Locate the cell with the specified text and output its (x, y) center coordinate. 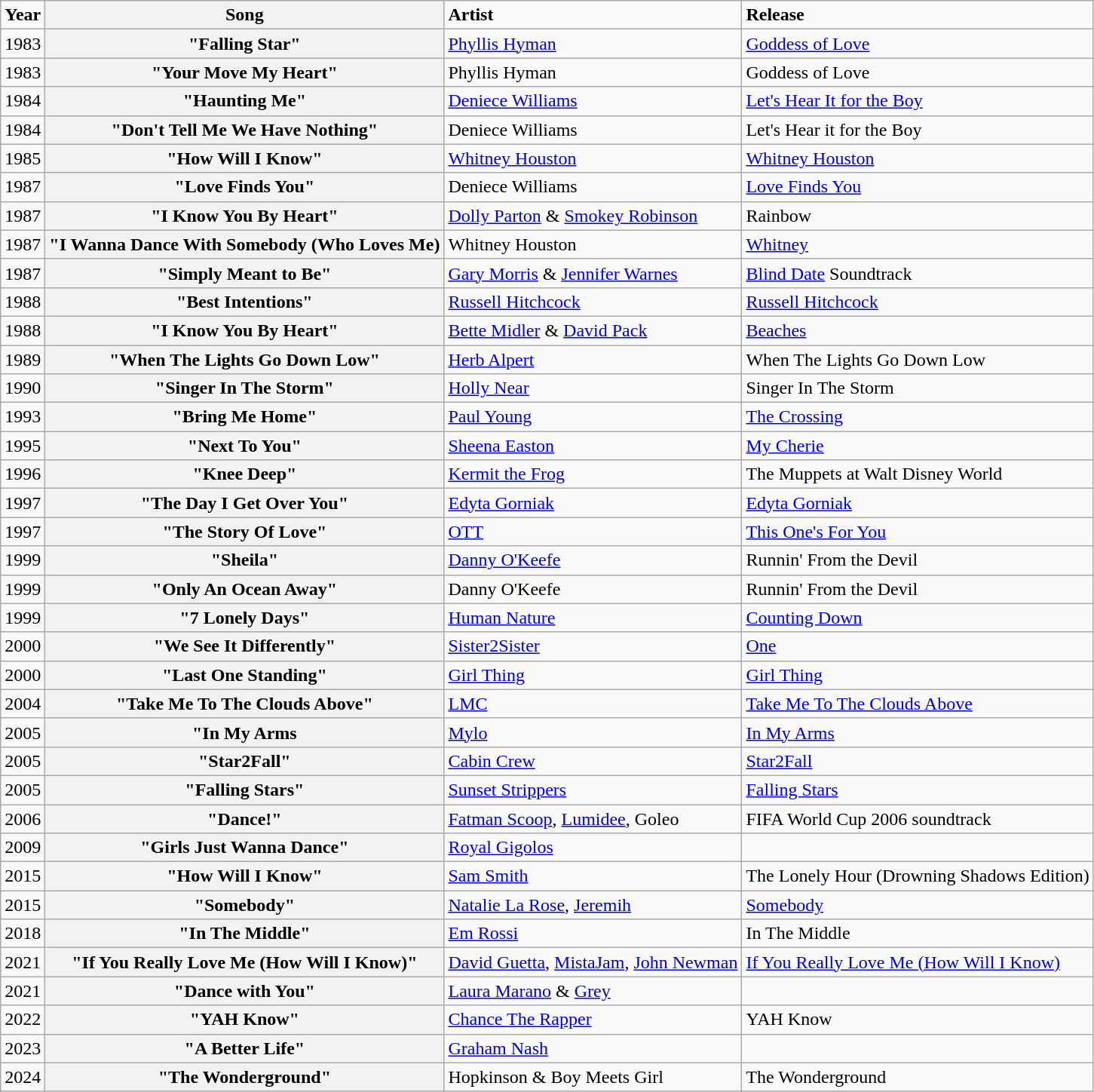
"Dance with You" (244, 991)
1990 (23, 388)
"Dance!" (244, 818)
"I Wanna Dance With Somebody (Who Loves Me) (244, 244)
"When The Lights Go Down Low" (244, 360)
Holly Near (593, 388)
Take Me To The Clouds Above (918, 704)
Artist (593, 15)
Whitney (918, 244)
2009 (23, 848)
In The Middle (918, 934)
The Crossing (918, 417)
Beaches (918, 330)
Sheena Easton (593, 446)
One (918, 646)
In My Arms (918, 732)
"We See It Differently" (244, 646)
2006 (23, 818)
Em Rossi (593, 934)
"Next To You" (244, 446)
"Haunting Me" (244, 101)
OTT (593, 532)
"Sheila" (244, 560)
Royal Gigolos (593, 848)
"Girls Just Wanna Dance" (244, 848)
LMC (593, 704)
"Knee Deep" (244, 474)
Paul Young (593, 417)
2018 (23, 934)
Natalie La Rose, Jeremih (593, 905)
The Muppets at Walt Disney World (918, 474)
YAH Know (918, 1020)
Chance The Rapper (593, 1020)
"Falling Star" (244, 44)
Let's Hear it for the Boy (918, 130)
2004 (23, 704)
My Cherie (918, 446)
"Bring Me Home" (244, 417)
Kermit the Frog (593, 474)
"Take Me To The Clouds Above" (244, 704)
"In The Middle" (244, 934)
"Your Move My Heart" (244, 72)
1995 (23, 446)
"In My Arms (244, 732)
Dolly Parton & Smokey Robinson (593, 216)
"If You Really Love Me (How Will I Know)" (244, 962)
This One's For You (918, 532)
"Last One Standing" (244, 675)
Singer In The Storm (918, 388)
"Star2Fall" (244, 761)
David Guetta, MistaJam, John Newman (593, 962)
Somebody (918, 905)
1996 (23, 474)
1985 (23, 158)
Sister2Sister (593, 646)
"Don't Tell Me We Have Nothing" (244, 130)
Love Finds You (918, 187)
Graham Nash (593, 1048)
Let's Hear It for the Boy (918, 101)
The Wonderground (918, 1077)
Star2Fall (918, 761)
Fatman Scoop, Lumidee, Goleo (593, 818)
"7 Lonely Days" (244, 618)
"Falling Stars" (244, 790)
"Singer In The Storm" (244, 388)
The Lonely Hour (Drowning Shadows Edition) (918, 876)
Human Nature (593, 618)
Counting Down (918, 618)
"Somebody" (244, 905)
"YAH Know" (244, 1020)
"The Wonderground" (244, 1077)
Sam Smith (593, 876)
FIFA World Cup 2006 soundtrack (918, 818)
Rainbow (918, 216)
If You Really Love Me (How Will I Know) (918, 962)
2023 (23, 1048)
"The Day I Get Over You" (244, 503)
Bette Midler & David Pack (593, 330)
"Best Intentions" (244, 302)
"Love Finds You" (244, 187)
Release (918, 15)
"A Better Life" (244, 1048)
"Only An Ocean Away" (244, 589)
2024 (23, 1077)
2022 (23, 1020)
"The Story Of Love" (244, 532)
Blind Date Soundtrack (918, 273)
Cabin Crew (593, 761)
1989 (23, 360)
Laura Marano & Grey (593, 991)
"Simply Meant to Be" (244, 273)
Year (23, 15)
When The Lights Go Down Low (918, 360)
Falling Stars (918, 790)
Mylo (593, 732)
Sunset Strippers (593, 790)
Herb Alpert (593, 360)
Gary Morris & Jennifer Warnes (593, 273)
Hopkinson & Boy Meets Girl (593, 1077)
Song (244, 15)
1993 (23, 417)
